Pinpoint the cell where the given text exists, returning its [X, Y] midpoint coordinate. 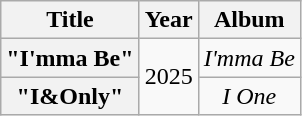
Year [168, 20]
Title [70, 20]
2025 [168, 77]
"I'mma Be" [70, 58]
Album [249, 20]
I One [249, 96]
"I&Only" [70, 96]
I'mma Be [249, 58]
